Provide the [x, y] coordinate of the cell's center where the given text is located.  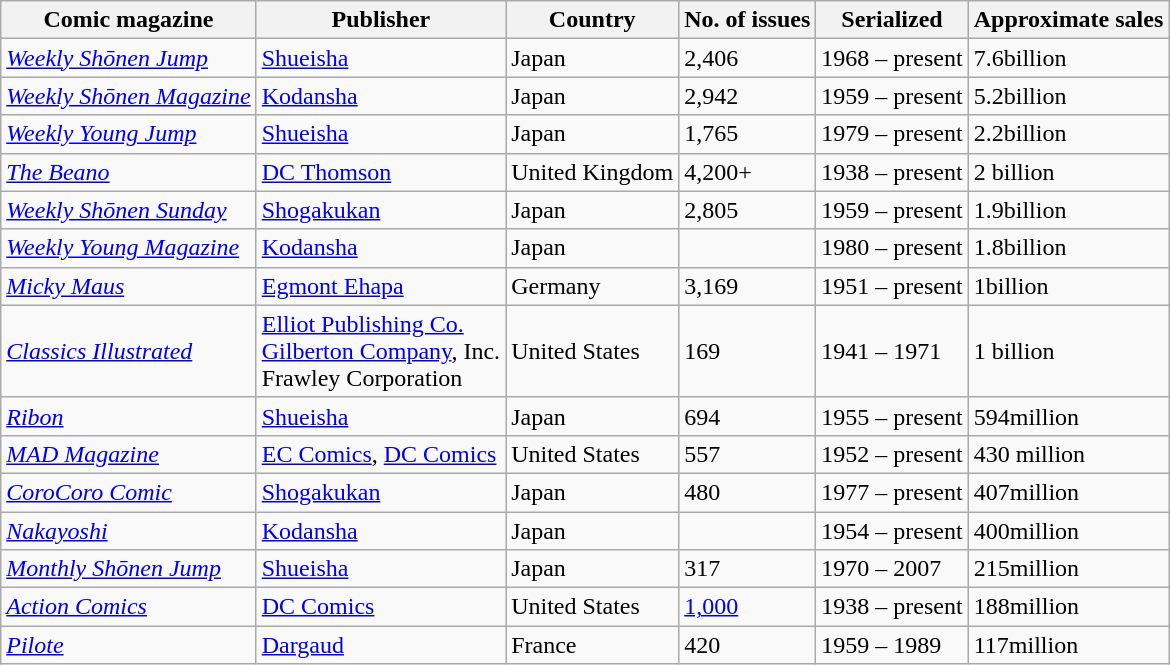
1955 – present [892, 416]
1980 – present [892, 248]
Approximate sales [1068, 20]
557 [748, 454]
Serialized [892, 20]
Ribon [128, 416]
2,942 [748, 96]
Weekly Shōnen Sunday [128, 210]
Country [592, 20]
317 [748, 569]
Comic magazine [128, 20]
694 [748, 416]
400million [1068, 531]
France [592, 645]
Classics Illustrated [128, 351]
DC Thomson [380, 172]
2,406 [748, 58]
430 million [1068, 454]
1954 – present [892, 531]
1970 – 2007 [892, 569]
1.9billion [1068, 210]
Micky Maus [128, 286]
Pilote [128, 645]
1941 – 1971 [892, 351]
Monthly Shōnen Jump [128, 569]
7.6billion [1068, 58]
188million [1068, 607]
United Kingdom [592, 172]
169 [748, 351]
Dargaud [380, 645]
1billion [1068, 286]
1968 – present [892, 58]
The Beano [128, 172]
1,000 [748, 607]
1.8billion [1068, 248]
117million [1068, 645]
Germany [592, 286]
215million [1068, 569]
1979 – present [892, 134]
Publisher [380, 20]
1,765 [748, 134]
2 billion [1068, 172]
1959 – 1989 [892, 645]
DC Comics [380, 607]
1952 – present [892, 454]
1 billion [1068, 351]
420 [748, 645]
5.2billion [1068, 96]
Weekly Young Jump [128, 134]
No. of issues [748, 20]
Weekly Young Magazine [128, 248]
Egmont Ehapa [380, 286]
407million [1068, 492]
2,805 [748, 210]
Elliot Publishing Co.Gilberton Company, Inc.Frawley Corporation [380, 351]
4,200+ [748, 172]
2.2billion [1068, 134]
Action Comics [128, 607]
Weekly Shōnen Jump [128, 58]
Weekly Shōnen Magazine [128, 96]
1977 – present [892, 492]
EC Comics, DC Comics [380, 454]
594million [1068, 416]
480 [748, 492]
MAD Magazine [128, 454]
1951 – present [892, 286]
3,169 [748, 286]
Nakayoshi [128, 531]
CoroCoro Comic [128, 492]
